Detect which cell encompasses the target text, then output its [x, y] center coordinate. 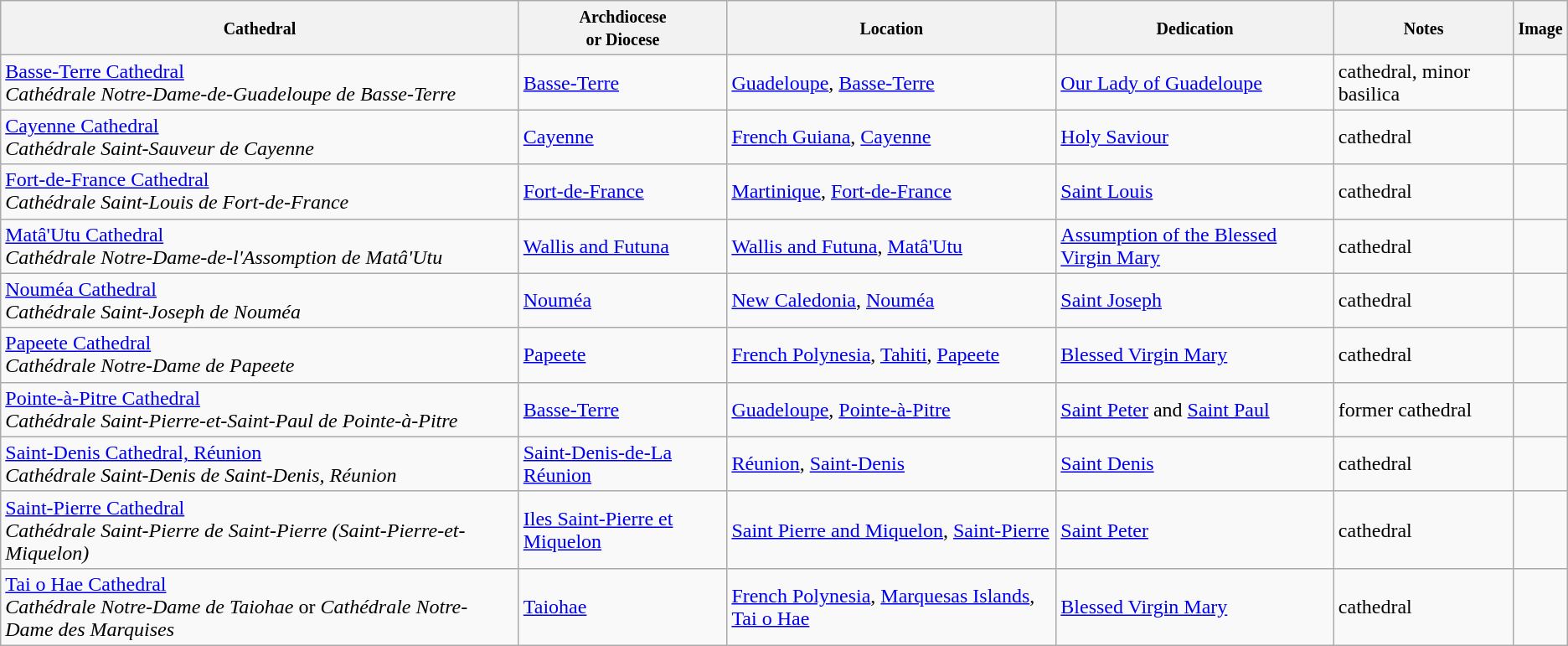
Saint Denis [1195, 464]
Nouméa [623, 300]
Papeete CathedralCathédrale Notre-Dame de Papeete [260, 355]
Fort-de-France CathedralCathédrale Saint-Louis de Fort-de-France [260, 191]
Réunion, Saint-Denis [891, 464]
Pointe-à-Pitre CathedralCathédrale Saint-Pierre-et-Saint-Paul de Pointe-à-Pitre [260, 409]
Notes [1423, 28]
Cathedral [260, 28]
Image [1540, 28]
Archdioceseor Diocese [623, 28]
Taiohae [623, 607]
Assumption of the Blessed Virgin Mary [1195, 246]
former cathedral [1423, 409]
Basse-Terre CathedralCathédrale Notre-Dame-de-Guadeloupe de Basse-Terre [260, 82]
French Guiana, Cayenne [891, 137]
cathedral, minor basilica [1423, 82]
Dedication [1195, 28]
Cayenne CathedralCathédrale Saint-Sauveur de Cayenne [260, 137]
Wallis and Futuna, Matâ'Utu [891, 246]
Iles Saint-Pierre et Miquelon [623, 530]
Saint Pierre and Miquelon, Saint-Pierre [891, 530]
Saint-Pierre CathedralCathédrale Saint-Pierre de Saint-Pierre (Saint-Pierre-et-Miquelon) [260, 530]
Our Lady of Guadeloupe [1195, 82]
French Polynesia, Tahiti, Papeete [891, 355]
Saint Peter [1195, 530]
Papeete [623, 355]
Saint Louis [1195, 191]
Matâ'Utu CathedralCathédrale Notre-Dame-de-l'Assomption de Matâ'Utu [260, 246]
Saint-Denis Cathedral, RéunionCathédrale Saint-Denis de Saint-Denis, Réunion [260, 464]
Martinique, Fort-de-France [891, 191]
Fort-de-France [623, 191]
Guadeloupe, Basse-Terre [891, 82]
New Caledonia, Nouméa [891, 300]
Tai o Hae CathedralCathédrale Notre-Dame de Taiohae or Cathédrale Notre-Dame des Marquises [260, 607]
French Polynesia, Marquesas Islands, Tai o Hae [891, 607]
Saint Peter and Saint Paul [1195, 409]
Wallis and Futuna [623, 246]
Nouméa CathedralCathédrale Saint-Joseph de Nouméa [260, 300]
Saint-Denis-de-La Réunion [623, 464]
Location [891, 28]
Guadeloupe, Pointe-à-Pitre [891, 409]
Cayenne [623, 137]
Holy Saviour [1195, 137]
Saint Joseph [1195, 300]
